Return (X, Y) of the center of cell containing provided text 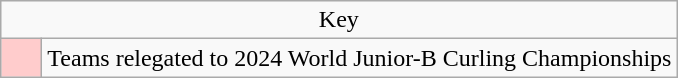
Teams relegated to 2024 World Junior-B Curling Championships (360, 58)
Key (339, 20)
